Return [x, y] of the center of cell containing provided text 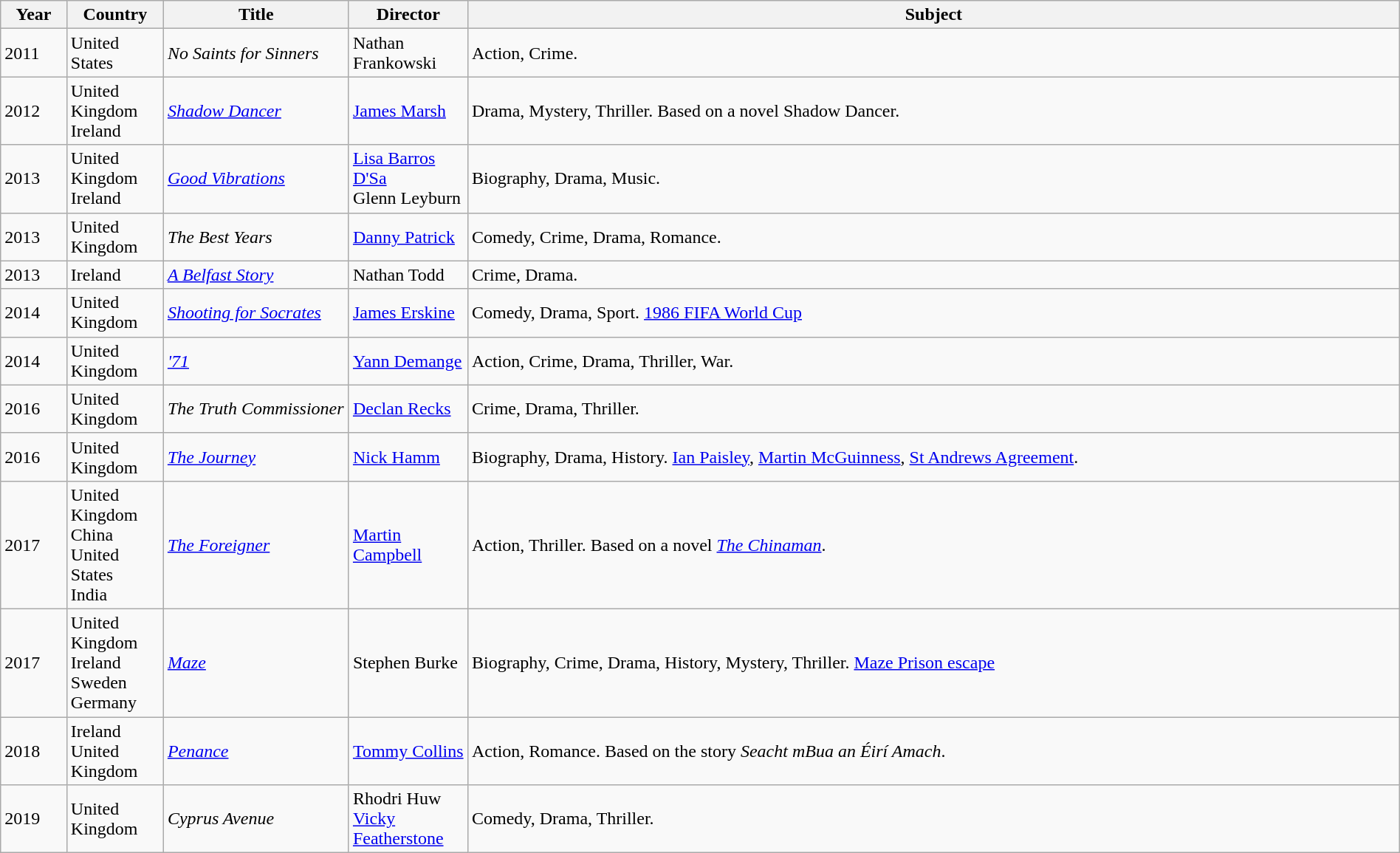
2011 [34, 53]
United KingdomIrelandSwedenGermany [115, 662]
United KingdomChinaUnited StatesIndia [115, 545]
Declan Recks [408, 409]
Title [255, 15]
Good Vibrations [255, 179]
James Marsh [408, 111]
Year [34, 15]
Rhodri HuwVicky Featherstone [408, 819]
Comedy, Drama, Thriller. [933, 819]
Comedy, Crime, Drama, Romance. [933, 236]
IrelandUnited Kingdom [115, 750]
Penance [255, 750]
2019 [34, 819]
Country [115, 15]
The Truth Commissioner [255, 409]
Shooting for Socrates [255, 313]
Martin Campbell [408, 545]
Lisa Barros D'SaGlenn Leyburn [408, 179]
The Foreigner [255, 545]
No Saints for Sinners [255, 53]
Biography, Crime, Drama, History, Mystery, Thriller. Maze Prison escape [933, 662]
Biography, Drama, Music. [933, 179]
2012 [34, 111]
Drama, Mystery, Thriller. Based on a novel Shadow Dancer. [933, 111]
Subject [933, 15]
Action, Romance. Based on the story Seacht mBua an Éirí Amach. [933, 750]
Nathan Todd [408, 275]
Comedy, Drama, Sport. 1986 FIFA World Cup [933, 313]
United States [115, 53]
Ireland [115, 275]
The Journey [255, 456]
Crime, Drama. [933, 275]
Maze [255, 662]
2018 [34, 750]
Stephen Burke [408, 662]
Crime, Drama, Thriller. [933, 409]
Nick Hamm [408, 456]
'71 [255, 360]
Action, Crime, Drama, Thriller, War. [933, 360]
Yann Demange [408, 360]
Director [408, 15]
Cyprus Avenue [255, 819]
Action, Crime. [933, 53]
James Erskine [408, 313]
Biography, Drama, History. Ian Paisley, Martin McGuinness, St Andrews Agreement. [933, 456]
Tommy Collins [408, 750]
Danny Patrick [408, 236]
A Belfast Story [255, 275]
The Best Years [255, 236]
Action, Thriller. Based on a novel The Chinaman. [933, 545]
Shadow Dancer [255, 111]
Nathan Frankowski [408, 53]
